Detect which cell encompasses the target text, then output its (x, y) center coordinate. 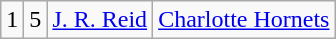
5 (36, 20)
1 (12, 20)
J. R. Reid (100, 20)
Charlotte Hornets (244, 20)
